For the text-containing cell, return its midpoint in (x, y) coordinate format. 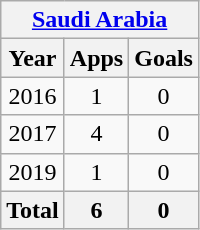
Saudi Arabia (100, 20)
4 (96, 134)
2017 (33, 134)
6 (96, 210)
2016 (33, 96)
2019 (33, 172)
Apps (96, 58)
Goals (164, 58)
Total (33, 210)
Year (33, 58)
